From the cell containing the given text, extract its center point as [X, Y] coordinate. 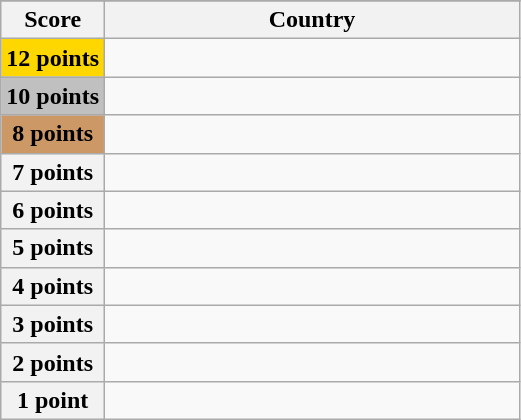
5 points [53, 248]
1 point [53, 400]
4 points [53, 286]
Country [312, 20]
7 points [53, 172]
10 points [53, 96]
6 points [53, 210]
3 points [53, 324]
12 points [53, 58]
8 points [53, 134]
Score [53, 20]
2 points [53, 362]
